Detect which cell encompasses the target text, then output its [X, Y] center coordinate. 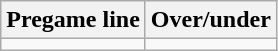
Pregame line [74, 20]
Over/under [210, 20]
